From the cell containing the given text, extract its center point as (x, y) coordinate. 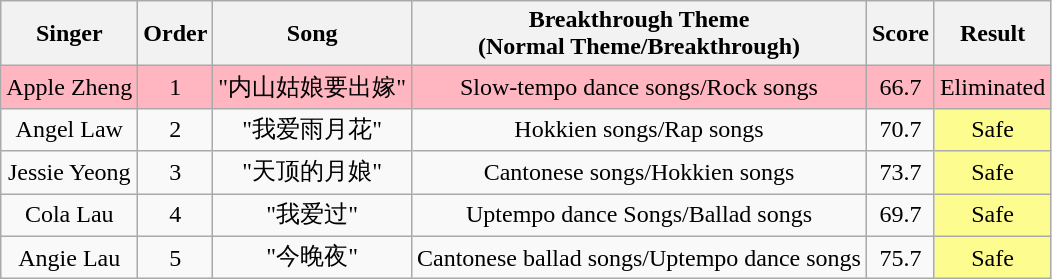
Singer (70, 34)
70.7 (900, 130)
"内山姑娘要出嫁" (312, 88)
Song (312, 34)
66.7 (900, 88)
1 (176, 88)
75.7 (900, 258)
"我爱过" (312, 216)
Angie Lau (70, 258)
Score (900, 34)
Apple Zheng (70, 88)
"天顶的月娘" (312, 172)
Eliminated (992, 88)
Result (992, 34)
Cola Lau (70, 216)
Uptempo dance Songs/Ballad songs (638, 216)
2 (176, 130)
69.7 (900, 216)
Order (176, 34)
4 (176, 216)
"今晚夜" (312, 258)
Slow-tempo dance songs/Rock songs (638, 88)
3 (176, 172)
73.7 (900, 172)
Hokkien songs/Rap songs (638, 130)
"我爱雨月花" (312, 130)
Breakthrough Theme (Normal Theme/Breakthrough) (638, 34)
Angel Law (70, 130)
5 (176, 258)
Jessie Yeong (70, 172)
Cantonese ballad songs/Uptempo dance songs (638, 258)
Cantonese songs/Hokkien songs (638, 172)
